Output the [X, Y] coordinate of the center of the cell containing the given text.  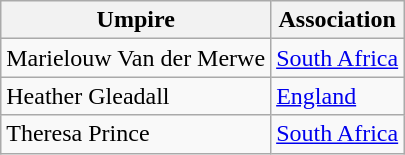
Marielouw Van der Merwe [136, 58]
England [338, 96]
Association [338, 20]
Umpire [136, 20]
Theresa Prince [136, 134]
Heather Gleadall [136, 96]
